Search for the cell housing the specified text and yield its (X, Y) center coordinate. 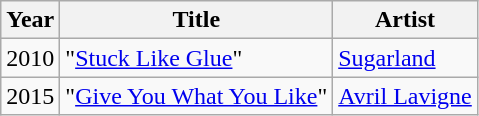
2010 (30, 58)
"Give You What You Like" (196, 96)
Year (30, 20)
Artist (406, 20)
"Stuck Like Glue" (196, 58)
Avril Lavigne (406, 96)
Sugarland (406, 58)
Title (196, 20)
2015 (30, 96)
